Output the [X, Y] coordinate of the center of the cell containing the given text.  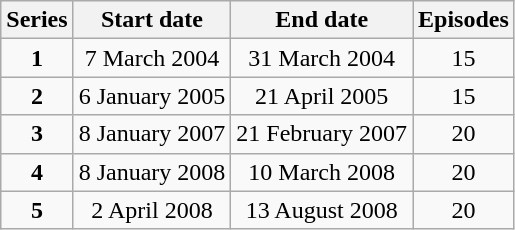
3 [37, 134]
Series [37, 20]
21 April 2005 [322, 96]
8 January 2008 [152, 172]
6 January 2005 [152, 96]
5 [37, 210]
21 February 2007 [322, 134]
10 March 2008 [322, 172]
2 [37, 96]
13 August 2008 [322, 210]
1 [37, 58]
31 March 2004 [322, 58]
Episodes [464, 20]
Start date [152, 20]
7 March 2004 [152, 58]
2 April 2008 [152, 210]
4 [37, 172]
End date [322, 20]
8 January 2007 [152, 134]
